Detect which cell encompasses the target text, then output its (x, y) center coordinate. 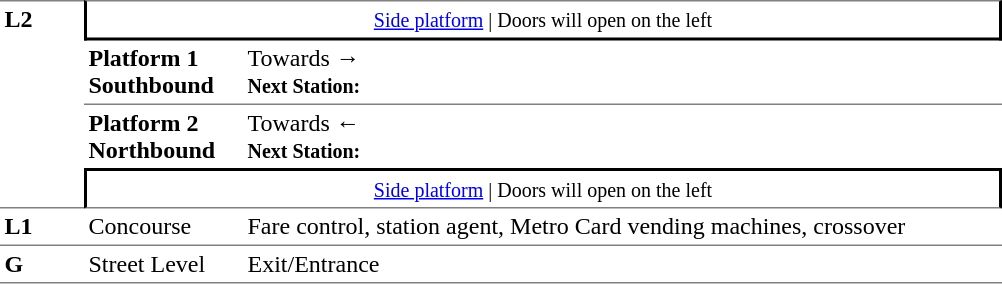
G (42, 264)
Fare control, station agent, Metro Card vending machines, crossover (622, 226)
Towards → Next Station: (622, 72)
L2 (42, 104)
Platform 2Northbound (164, 136)
Exit/Entrance (622, 264)
Platform 1Southbound (164, 72)
Concourse (164, 226)
Towards ← Next Station: (622, 136)
L1 (42, 226)
Street Level (164, 264)
